Locate the cell with the specified text and output its (X, Y) center coordinate. 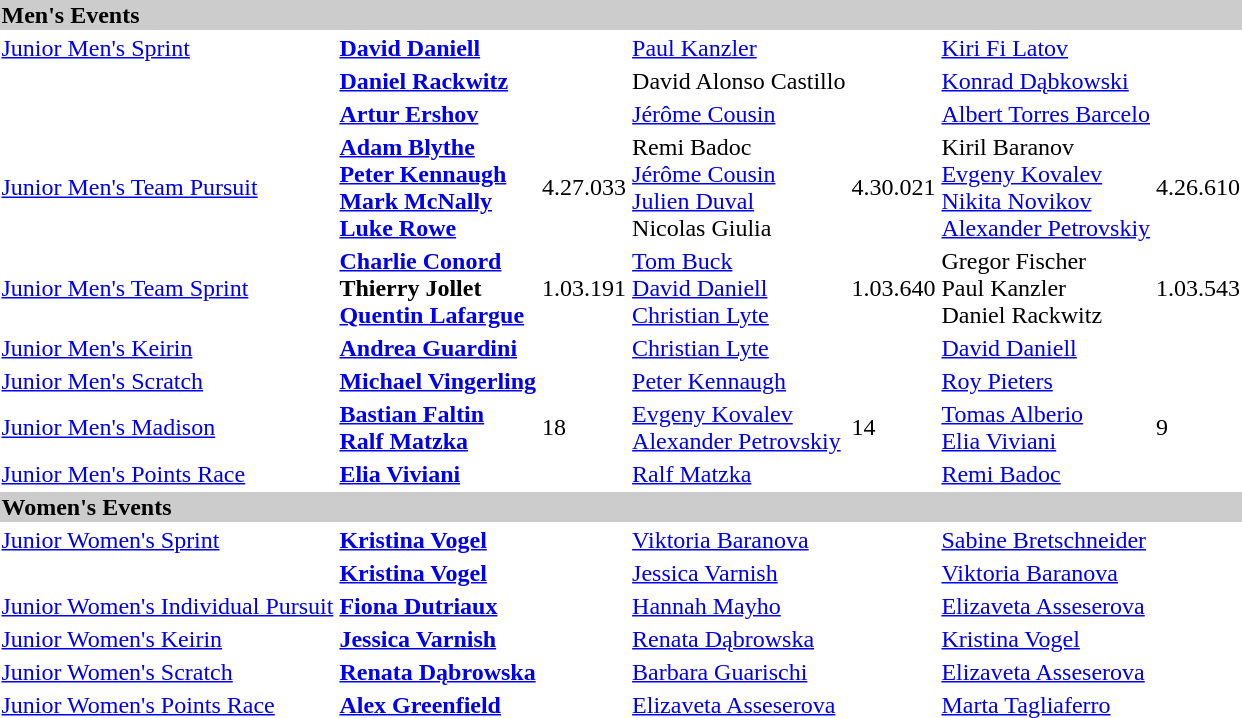
14 (894, 428)
Junior Women's Sprint (168, 540)
Tom BuckDavid DaniellChristian Lyte (739, 288)
Artur Ershov (438, 114)
Remi BadocJérôme CousinJulien DuvalNicolas Giulia (739, 188)
Barbara Guarischi (739, 672)
18 (584, 428)
4.30.021 (894, 188)
Junior Women's Individual Pursuit (168, 606)
Kiri Fi Latov (1046, 48)
Peter Kennaugh (739, 381)
Konrad Dąbkowski (1046, 81)
Hannah Mayho (739, 606)
Ralf Matzka (739, 474)
Tomas AlberioElia Viviani (1046, 428)
Christian Lyte (739, 348)
Men's Events (621, 15)
Andrea Guardini (438, 348)
Junior Men's Team Pursuit (168, 188)
9 (1198, 428)
Paul Kanzler (739, 48)
Remi Badoc (1046, 474)
Evgeny KovalevAlexander Petrovskiy (739, 428)
Michael Vingerling (438, 381)
Kiril BaranovEvgeny KovalevNikita NovikovAlexander Petrovskiy (1046, 188)
1.03.191 (584, 288)
1.03.543 (1198, 288)
Gregor Fischer Paul Kanzler Daniel Rackwitz (1046, 288)
Bastian FaltinRalf Matzka (438, 428)
Junior Men's Team Sprint (168, 288)
Jérôme Cousin (739, 114)
Elia Viviani (438, 474)
Junior Men's Keirin (168, 348)
1.03.640 (894, 288)
Junior Men's Points Race (168, 474)
4.26.610 (1198, 188)
Junior Men's Sprint (168, 48)
Women's Events (621, 507)
Daniel Rackwitz (438, 81)
Junior Women's Keirin (168, 639)
Junior Men's Madison (168, 428)
Junior Men's Scratch (168, 381)
David Alonso Castillo (739, 81)
Sabine Bretschneider (1046, 540)
Roy Pieters (1046, 381)
Fiona Dutriaux (438, 606)
Albert Torres Barcelo (1046, 114)
4.27.033 (584, 188)
Charlie ConordThierry JolletQuentin Lafargue (438, 288)
Junior Women's Scratch (168, 672)
Adam BlythePeter KennaughMark McNallyLuke Rowe (438, 188)
